Return (x, y) of the center of cell containing provided text 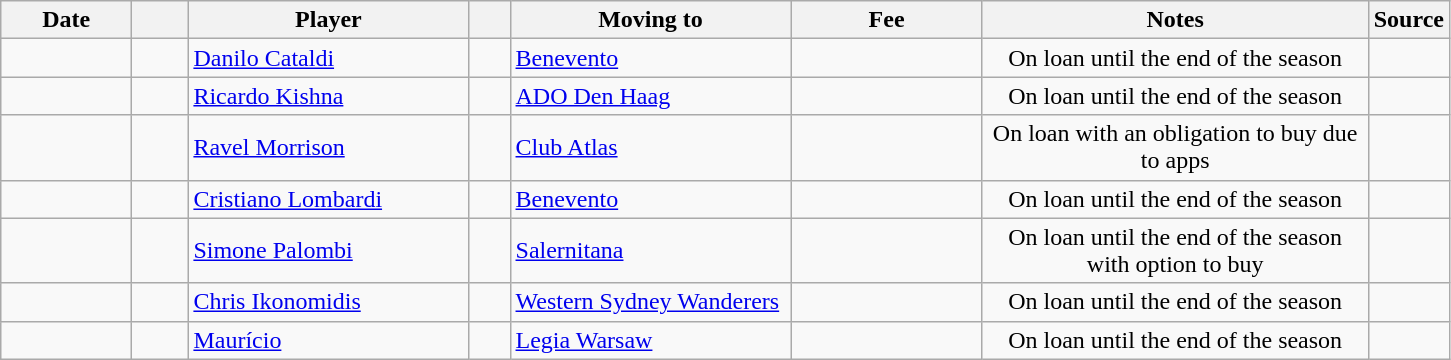
On loan until the end of the season with option to buy (1175, 250)
On loan with an obligation to buy due to apps (1175, 148)
Fee (886, 20)
Legia Warsaw (650, 340)
Ricardo Kishna (328, 96)
Maurício (328, 340)
Notes (1175, 20)
Ravel Morrison (328, 148)
Chris Ikonomidis (328, 302)
Salernitana (650, 250)
Club Atlas (650, 148)
ADO Den Haag (650, 96)
Moving to (650, 20)
Western Sydney Wanderers (650, 302)
Source (1408, 20)
Cristiano Lombardi (328, 199)
Danilo Cataldi (328, 58)
Player (328, 20)
Simone Palombi (328, 250)
Date (66, 20)
